Provide the (x, y) coordinate of the cell's center where the given text is located.  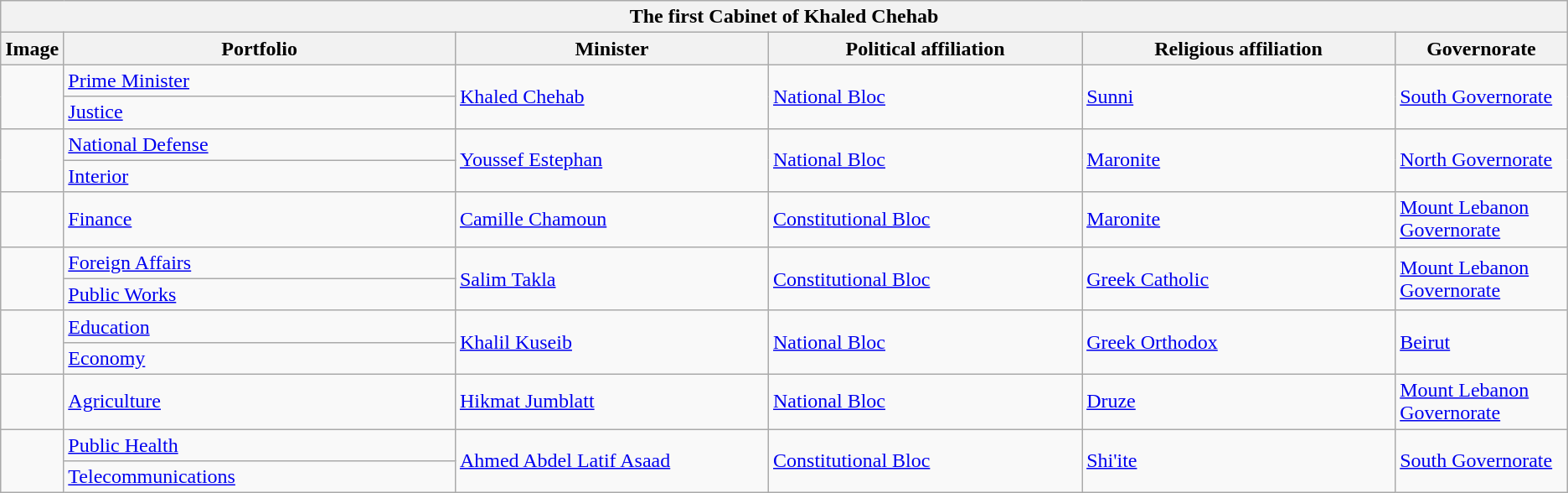
Minister (611, 49)
North Governorate (1482, 160)
Governorate (1482, 49)
Public Health (260, 445)
Telecommunications (260, 477)
Political affiliation (926, 49)
Sunni (1239, 96)
Druze (1239, 401)
Beirut (1482, 342)
Greek Catholic (1239, 278)
Religious affiliation (1239, 49)
Agriculture (260, 401)
Shi'ite (1239, 461)
Justice (260, 112)
Interior (260, 176)
National Defense (260, 144)
Hikmat Jumblatt (611, 401)
Khaled Chehab (611, 96)
Salim Takla (611, 278)
Foreign Affairs (260, 262)
Prime Minister (260, 80)
Image (32, 49)
Camille Chamoun (611, 220)
The first Cabinet of Khaled Chehab (784, 17)
Greek Orthodox (1239, 342)
Ahmed Abdel Latif Asaad (611, 461)
Economy (260, 358)
Education (260, 326)
Public Works (260, 294)
Khalil Kuseib (611, 342)
Portfolio (260, 49)
Youssef Estephan (611, 160)
Finance (260, 220)
